Return the [x, y] coordinate for the center point of the cell that contains the specified text.  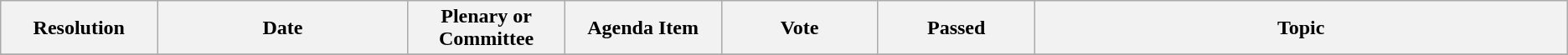
Resolution [79, 28]
Agenda Item [643, 28]
Vote [799, 28]
Topic [1301, 28]
Plenary or Committee [486, 28]
Passed [957, 28]
Date [283, 28]
